Pinpoint the cell where the given text exists, returning its (x, y) midpoint coordinate. 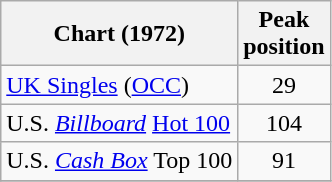
104 (284, 123)
Peakposition (284, 34)
UK Singles (OCC) (120, 85)
91 (284, 161)
U.S. Cash Box Top 100 (120, 161)
Chart (1972) (120, 34)
U.S. Billboard Hot 100 (120, 123)
29 (284, 85)
